Capture the cell that displays the provided text and extract its (X, Y) central coordinate. 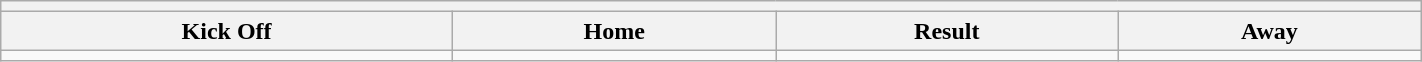
Kick Off (227, 31)
Away (1270, 31)
Home (614, 31)
Result (947, 31)
